For the text-containing cell, return its midpoint in (X, Y) coordinate format. 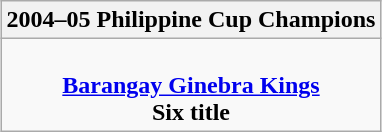
2004–05 Philippine Cup Champions (191, 20)
Barangay Ginebra Kings Six title (191, 85)
